Detect which cell encompasses the target text, then output its [x, y] center coordinate. 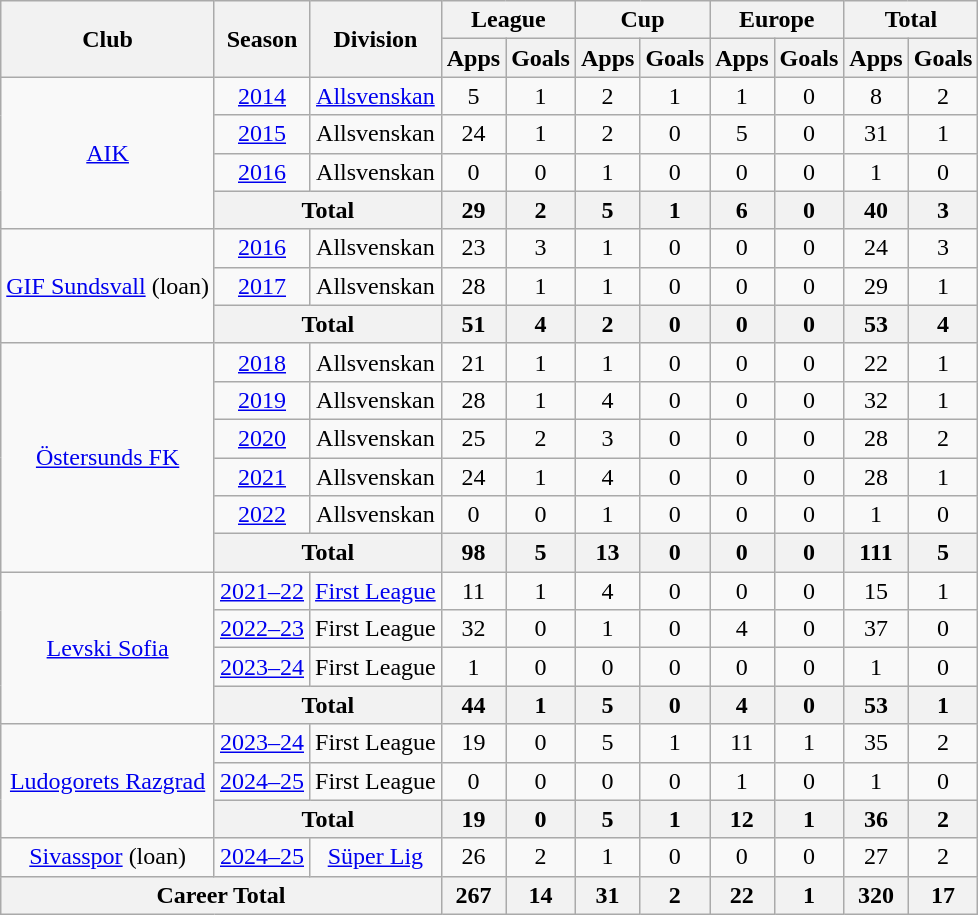
25 [473, 438]
320 [876, 895]
2021–22 [262, 591]
Club [108, 39]
Europe [777, 20]
2021 [262, 477]
AIK [108, 153]
Süper Lig [376, 857]
Ludogorets Razgrad [108, 781]
15 [876, 591]
Career Total [221, 895]
2015 [262, 134]
Cup [642, 20]
37 [876, 629]
2014 [262, 96]
2017 [262, 286]
2020 [262, 438]
Östersunds FK [108, 457]
111 [876, 553]
2022–23 [262, 629]
23 [473, 248]
51 [473, 324]
Division [376, 39]
League [508, 20]
35 [876, 743]
267 [473, 895]
44 [473, 705]
12 [742, 819]
2018 [262, 362]
2019 [262, 400]
Levski Sofia [108, 648]
17 [943, 895]
36 [876, 819]
Season [262, 39]
GIF Sundsvall (loan) [108, 286]
27 [876, 857]
21 [473, 362]
Sivasspor (loan) [108, 857]
2022 [262, 515]
26 [473, 857]
6 [742, 210]
14 [541, 895]
98 [473, 553]
13 [607, 553]
8 [876, 96]
40 [876, 210]
